Output the [X, Y] coordinate of the center of the cell containing the given text.  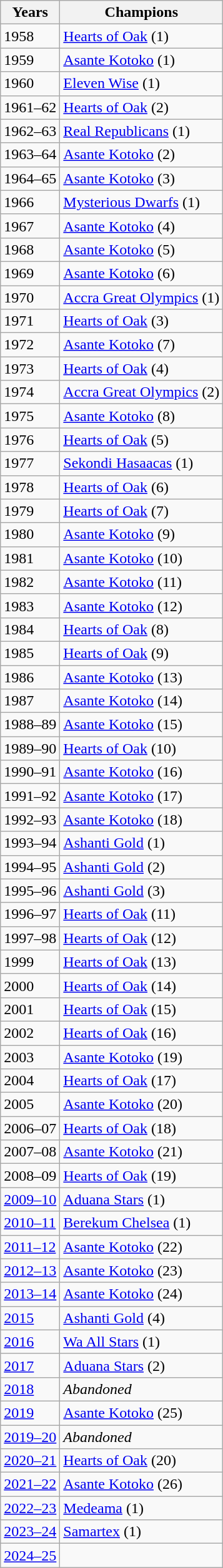
Asante Kotoko (17) [141, 796]
Asante Kotoko (22) [141, 1247]
1977 [30, 463]
1958 [30, 36]
Hearts of Oak (17) [141, 1081]
Hearts of Oak (19) [141, 1176]
1979 [30, 511]
Aduana Stars (1) [141, 1199]
1978 [30, 487]
2009–10 [30, 1199]
Asante Kotoko (5) [141, 249]
Ashanti Gold (2) [141, 867]
Hearts of Oak (16) [141, 1033]
Real Republicans (1) [141, 131]
1966 [30, 202]
Hearts of Oak (14) [141, 985]
2024–25 [30, 1556]
1990–91 [30, 772]
Hearts of Oak (20) [141, 1461]
2006–07 [30, 1128]
2017 [30, 1365]
Hearts of Oak (13) [141, 962]
Asante Kotoko (23) [141, 1270]
1986 [30, 677]
Ashanti Gold (4) [141, 1318]
1995–96 [30, 891]
1972 [30, 345]
1971 [30, 321]
1968 [30, 249]
1975 [30, 416]
Asante Kotoko (11) [141, 582]
2000 [30, 985]
Asante Kotoko (25) [141, 1413]
2010–11 [30, 1223]
1960 [30, 84]
Samartex (1) [141, 1532]
Hearts of Oak (18) [141, 1128]
Hearts of Oak (2) [141, 107]
1964–65 [30, 178]
Hearts of Oak (11) [141, 914]
Hearts of Oak (5) [141, 440]
1984 [30, 629]
1959 [30, 60]
2004 [30, 1081]
Hearts of Oak (10) [141, 748]
1981 [30, 558]
2019 [30, 1413]
1980 [30, 535]
Hearts of Oak (8) [141, 629]
2015 [30, 1318]
2016 [30, 1342]
Sekondi Hasaacas (1) [141, 463]
2008–09 [30, 1176]
Ashanti Gold (1) [141, 843]
1991–92 [30, 796]
Asante Kotoko (18) [141, 820]
2019–20 [30, 1436]
2012–13 [30, 1270]
1988–89 [30, 725]
Wa All Stars (1) [141, 1342]
Hearts of Oak (3) [141, 321]
1982 [30, 582]
Asante Kotoko (20) [141, 1105]
Asante Kotoko (4) [141, 226]
Asante Kotoko (2) [141, 155]
Asante Kotoko (13) [141, 677]
2003 [30, 1057]
Asante Kotoko (12) [141, 606]
1989–90 [30, 748]
Hearts of Oak (7) [141, 511]
Asante Kotoko (10) [141, 558]
Asante Kotoko (7) [141, 345]
Medeama (1) [141, 1508]
Asante Kotoko (16) [141, 772]
Hearts of Oak (4) [141, 369]
1969 [30, 273]
Accra Great Olympics (1) [141, 298]
Asante Kotoko (1) [141, 60]
2013–14 [30, 1294]
2011–12 [30, 1247]
Accra Great Olympics (2) [141, 392]
1974 [30, 392]
Eleven Wise (1) [141, 84]
Aduana Stars (2) [141, 1365]
1967 [30, 226]
1983 [30, 606]
1976 [30, 440]
Champions [141, 12]
2001 [30, 1009]
Hearts of Oak (1) [141, 36]
Asante Kotoko (21) [141, 1152]
1992–93 [30, 820]
1970 [30, 298]
1997–98 [30, 938]
Asante Kotoko (26) [141, 1484]
Years [30, 12]
Asante Kotoko (3) [141, 178]
1961–62 [30, 107]
Asante Kotoko (9) [141, 535]
Mysterious Dwarfs (1) [141, 202]
Hearts of Oak (9) [141, 653]
2002 [30, 1033]
Ashanti Gold (3) [141, 891]
Asante Kotoko (15) [141, 725]
1973 [30, 369]
2005 [30, 1105]
Hearts of Oak (6) [141, 487]
1999 [30, 962]
2007–08 [30, 1152]
2018 [30, 1389]
1963–64 [30, 155]
Berekum Chelsea (1) [141, 1223]
1996–97 [30, 914]
2021–22 [30, 1484]
Asante Kotoko (8) [141, 416]
1987 [30, 701]
1985 [30, 653]
2022–23 [30, 1508]
1993–94 [30, 843]
Asante Kotoko (6) [141, 273]
2020–21 [30, 1461]
Hearts of Oak (15) [141, 1009]
Hearts of Oak (12) [141, 938]
1994–95 [30, 867]
2023–24 [30, 1532]
Asante Kotoko (19) [141, 1057]
Asante Kotoko (14) [141, 701]
Asante Kotoko (24) [141, 1294]
1962–63 [30, 131]
